Output the (X, Y) coordinate of the center of the cell containing the given text.  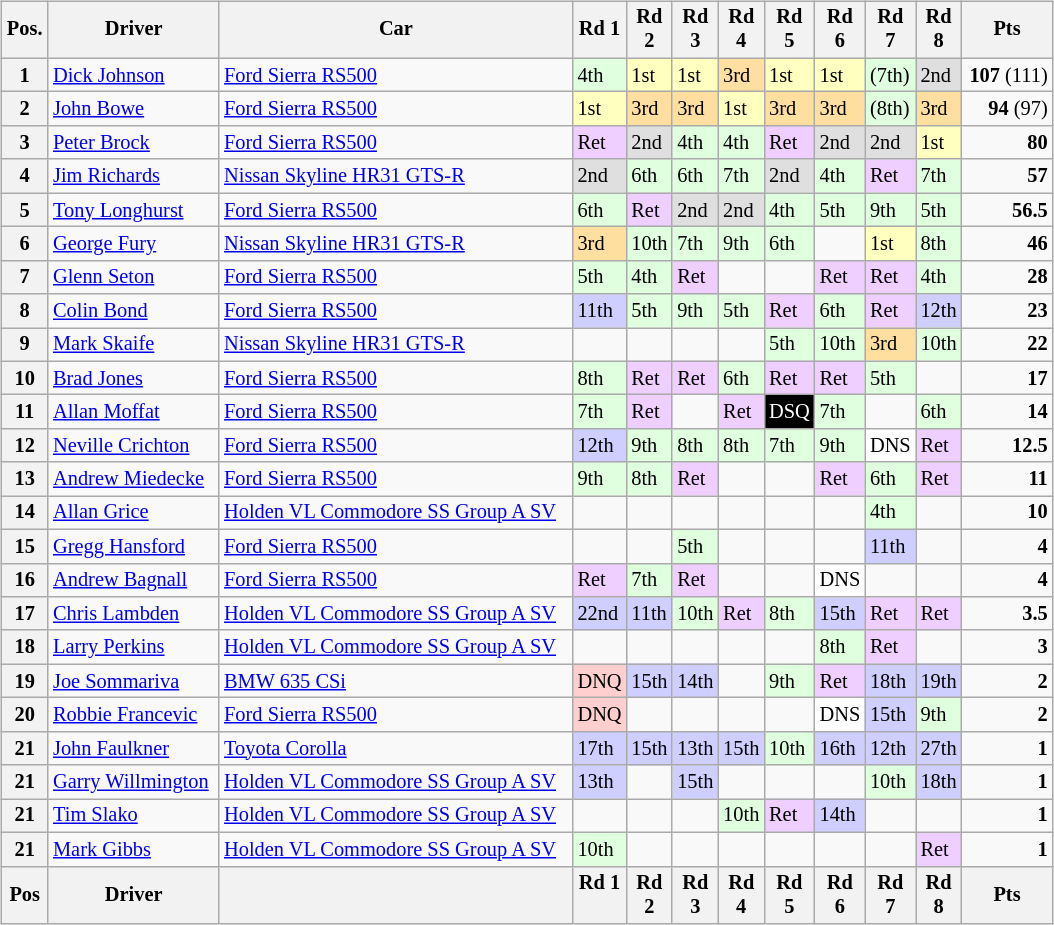
19th (939, 681)
BMW 635 CSi (396, 681)
Mark Gibbs (134, 849)
16 (24, 580)
8 (24, 311)
John Faulkner (134, 748)
Larry Perkins (134, 647)
9 (24, 345)
19 (24, 681)
Neville Crichton (134, 446)
Jim Richards (134, 176)
Andrew Miedecke (134, 479)
22nd (600, 614)
7 (24, 277)
Toyota Corolla (396, 748)
3.5 (1006, 614)
22 (1006, 345)
Glenn Seton (134, 277)
12.5 (1006, 446)
46 (1006, 244)
Andrew Bagnall (134, 580)
Gregg Hansford (134, 546)
107 (111) (1006, 75)
Tony Longhurst (134, 210)
Robbie Francevic (134, 715)
23 (1006, 311)
12 (24, 446)
Chris Lambden (134, 614)
Colin Bond (134, 311)
Dick Johnson (134, 75)
Mark Skaife (134, 345)
Brad Jones (134, 378)
Garry Willmington (134, 782)
17th (600, 748)
Joe Sommariva (134, 681)
80 (1006, 143)
16th (840, 748)
6 (24, 244)
18 (24, 647)
George Fury (134, 244)
27th (939, 748)
94 (97) (1006, 109)
DSQ (789, 412)
(8th) (890, 109)
John Bowe (134, 109)
28 (1006, 277)
Pos (24, 895)
Allan Grice (134, 513)
15 (24, 546)
56.5 (1006, 210)
(7th) (890, 75)
5 (24, 210)
Peter Brock (134, 143)
Pos. (24, 30)
57 (1006, 176)
Car (396, 30)
Tim Slako (134, 816)
20 (24, 715)
Allan Moffat (134, 412)
13 (24, 479)
